Output the [X, Y] coordinate of the center of the cell containing the given text.  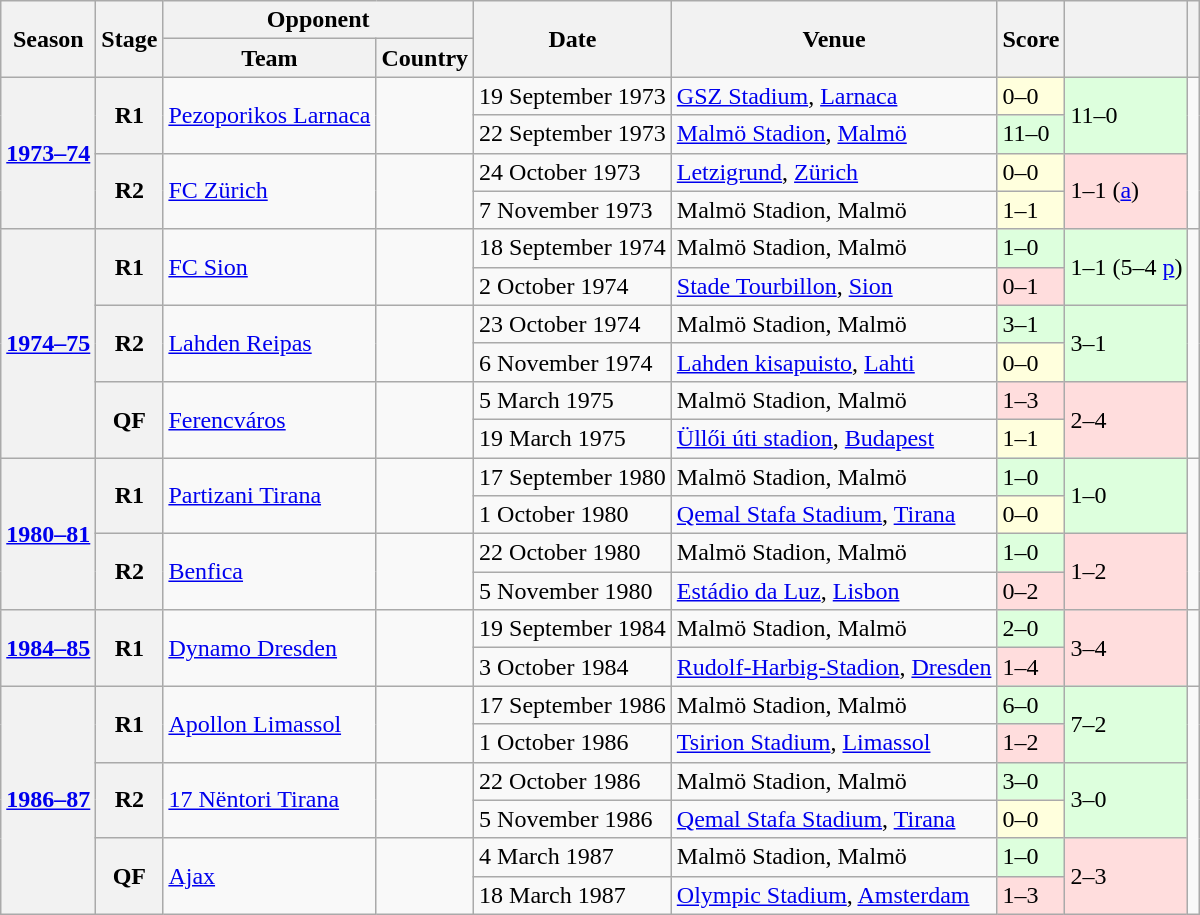
18 September 1974 [573, 248]
3–4 [1126, 648]
Date [573, 39]
Benfica [270, 572]
Opponent [318, 20]
1974–75 [48, 343]
1–4 [1031, 667]
23 October 1974 [573, 324]
7–2 [1126, 724]
22 October 1986 [573, 781]
Stage [130, 39]
24 October 1973 [573, 172]
1–1 (5–4 p) [1126, 267]
Team [270, 58]
Letzigrund, Zürich [834, 172]
Lahden Reipas [270, 343]
Olympic Stadium, Amsterdam [834, 895]
Ajax [270, 876]
Estádio da Luz, Lisbon [834, 591]
7 November 1973 [573, 210]
Rudolf-Harbig-Stadion, Dresden [834, 667]
0–1 [1031, 286]
Pezoporikos Larnaca [270, 115]
19 September 1984 [573, 629]
17 September 1980 [573, 477]
18 March 1987 [573, 895]
1984–85 [48, 648]
1973–74 [48, 153]
Venue [834, 39]
Partizani Tirana [270, 496]
GSZ Stadium, Larnaca [834, 96]
Lahden kisapuisto, Lahti [834, 362]
FC Sion [270, 267]
1–1 (a) [1126, 191]
2–3 [1126, 876]
6–0 [1031, 705]
Ferencváros [270, 419]
19 March 1975 [573, 438]
3 October 1984 [573, 667]
Score [1031, 39]
1 October 1980 [573, 515]
22 October 1980 [573, 553]
0–2 [1031, 591]
FC Zürich [270, 191]
17 September 1986 [573, 705]
5 November 1986 [573, 819]
Country [425, 58]
Season [48, 39]
Apollon Limassol [270, 724]
Stade Tourbillon, Sion [834, 286]
2–4 [1126, 419]
1986–87 [48, 800]
5 March 1975 [573, 400]
Dynamo Dresden [270, 648]
2–0 [1031, 629]
1 October 1986 [573, 743]
17 Nëntori Tirana [270, 800]
6 November 1974 [573, 362]
4 March 1987 [573, 857]
5 November 1980 [573, 591]
Tsirion Stadium, Limassol [834, 743]
22 September 1973 [573, 134]
2 October 1974 [573, 286]
Üllői úti stadion, Budapest [834, 438]
1980–81 [48, 534]
19 September 1973 [573, 96]
